Return the (x, y) coordinate for the center point of the cell that contains the specified text.  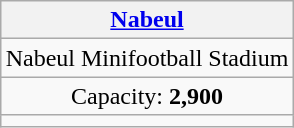
Nabeul (147, 20)
Nabeul Minifootball Stadium (147, 58)
Capacity: 2,900 (147, 96)
